Pinpoint the cell where the given text exists, returning its (x, y) midpoint coordinate. 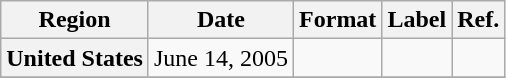
Format (338, 20)
Ref. (478, 20)
United States (75, 58)
Label (417, 20)
Date (220, 20)
June 14, 2005 (220, 58)
Region (75, 20)
